Extract the (x, y) coordinate from the center of the cell holding the provided text.  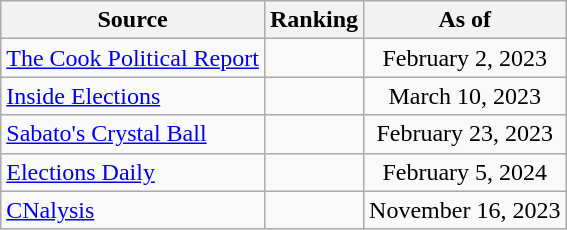
As of (465, 20)
March 10, 2023 (465, 96)
CNalysis (133, 210)
Sabato's Crystal Ball (133, 134)
November 16, 2023 (465, 210)
February 2, 2023 (465, 58)
The Cook Political Report (133, 58)
Inside Elections (133, 96)
February 23, 2023 (465, 134)
Source (133, 20)
Ranking (314, 20)
February 5, 2024 (465, 172)
Elections Daily (133, 172)
